Provide the [X, Y] coordinate of the cell's center where the given text is located.  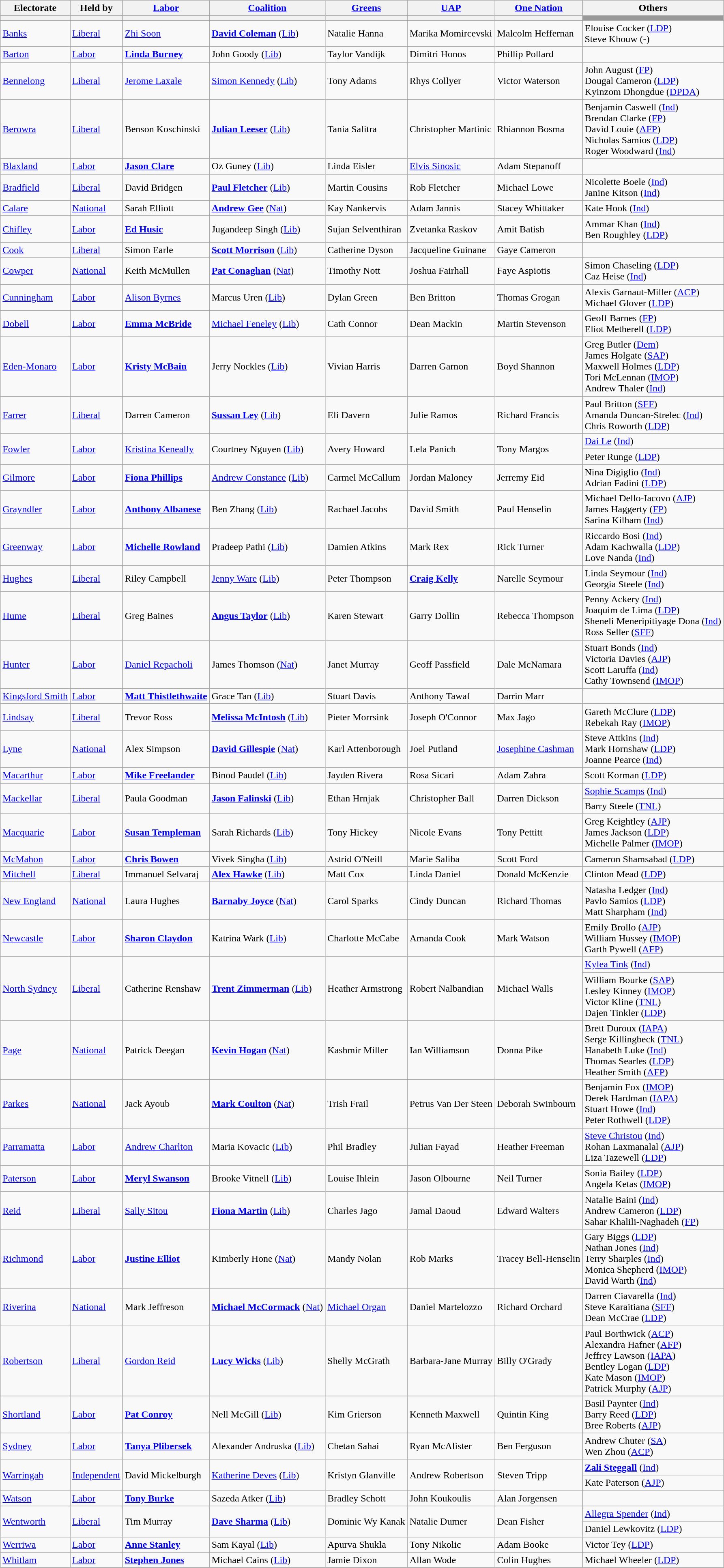
Geoff Passfield [451, 664]
Pieter Morrsink [366, 717]
Adam Jannis [451, 208]
Ben Britton [451, 297]
David Gillespie (Nat) [267, 749]
Lindsay [35, 717]
Fowler [35, 449]
Linda Burney [166, 54]
Nicole Evans [451, 833]
Boyd Shannon [539, 367]
Chris Bowen [166, 859]
Victor Waterson [539, 81]
Laura Hughes [166, 901]
Basil Paynter (Ind) Barry Reed (LDP) Bree Roberts (AJP) [653, 1415]
Fiona Phillips [166, 478]
Kimberly Hone (Nat) [267, 1259]
Bradfield [35, 187]
Paul Fletcher (Lib) [267, 187]
Keith McMullen [166, 271]
Benjamin Fox (IMOP) Derek Hardman (IAPA) Stuart Howe (Ind) Peter Rothwell (LDP) [653, 1104]
Lyne [35, 749]
Rebecca Thompson [539, 616]
Marika Momircevski [451, 33]
Whitlam [35, 1560]
Paula Goodman [166, 798]
Andrew Charlton [166, 1147]
Riverina [35, 1307]
Linda Eisler [366, 166]
Donald McKenzie [539, 874]
Faye Aspiotis [539, 271]
Sharon Claydon [166, 938]
Jamal Daoud [451, 1210]
Joseph O'Connor [451, 717]
Melissa McIntosh (Lib) [267, 717]
Mitchell [35, 874]
Kingsford Smith [35, 696]
Bennelong [35, 81]
David Coleman (Lib) [267, 33]
Kim Grierson [366, 1415]
Banks [35, 33]
Karl Attenborough [366, 749]
Lucy Wicks (Lib) [267, 1360]
David Smith [451, 509]
Darren Cameron [166, 415]
Page [35, 1050]
Sazeda Atker (Lib) [267, 1498]
Peter Thompson [366, 578]
Scott Korman (LDP) [653, 775]
Rachael Jacobs [366, 509]
Courtney Nguyen (Lib) [267, 449]
Jerome Laxale [166, 81]
Louise Ihlein [366, 1179]
Catherine Renshaw [166, 989]
Alex Hawke (Lib) [267, 874]
Sonia Bailey (LDP) Angela Ketas (IMOP) [653, 1179]
Hughes [35, 578]
Barbara-Jane Murray [451, 1360]
Mandy Nolan [366, 1259]
Tony Pettitt [539, 833]
Dave Sharma (Lib) [267, 1521]
Quintin King [539, 1415]
Barry Steele (TNL) [653, 806]
Adam Stepanoff [539, 166]
Rob Fletcher [451, 187]
Alan Jorgensen [539, 1498]
Elouise Cocker (LDP)Steve Khouw (-) [653, 33]
Stuart Bonds (Ind) Victoria Davies (AJP) Scott Laruffa (Ind) Cathy Townsend (IMOP) [653, 664]
Gareth McClure (LDP) Rebekah Ray (IMOP) [653, 717]
Eden-Monaro [35, 367]
Mike Freelander [166, 775]
Jordan Maloney [451, 478]
Robert Nalbandian [451, 989]
Catherine Dyson [366, 250]
Macquarie [35, 833]
John August (FP) Dougal Cameron (LDP) Kyinzom Dhongdue (DPDA) [653, 81]
Independent [96, 1475]
Matt Cox [366, 874]
Gilmore [35, 478]
Deborah Swinbourn [539, 1104]
Newcastle [35, 938]
Richard Thomas [539, 901]
Riccardo Bosi (Ind) Adam Kachwalla (LDP) Love Nanda (Ind) [653, 547]
Gordon Reid [166, 1360]
Steven Tripp [539, 1475]
Kate Paterson (AJP) [653, 1483]
Julie Ramos [451, 415]
Dylan Green [366, 297]
Katherine Deves (Lib) [267, 1475]
One Nation [539, 8]
Marie Saliba [451, 859]
Joshua Fairhall [451, 271]
Jack Ayoub [166, 1104]
Pradeep Pathi (Lib) [267, 547]
Anthony Albanese [166, 509]
Natalie Hanna [366, 33]
Michael Cains (Lib) [267, 1560]
Heather Armstrong [366, 989]
Angus Taylor (Lib) [267, 616]
Trevor Ross [166, 717]
North Sydney [35, 989]
Paterson [35, 1179]
Michael McCormack (Nat) [267, 1307]
Apurva Shukla [366, 1544]
Nicolette Boele (Ind)Janine Kitson (Ind) [653, 187]
Mark Coulton (Nat) [267, 1104]
Andrew Constance (Lib) [267, 478]
Stacey Whittaker [539, 208]
Sally Sitou [166, 1210]
Jerry Nockles (Lib) [267, 367]
John Koukoulis [451, 1498]
Dimitri Honos [451, 54]
Barton [35, 54]
Matt Thistlethwaite [166, 696]
Janet Murray [366, 664]
Held by [96, 8]
Grayndler [35, 509]
Sydney [35, 1446]
Michael Lowe [539, 187]
Timothy Nott [366, 271]
Kristyn Glanville [366, 1475]
Max Jago [539, 717]
Vivek Singha (Lib) [267, 859]
Cowper [35, 271]
Garry Dollin [451, 616]
Elvis Sinosic [451, 166]
Julian Leeser (Lib) [267, 129]
Kylea Tink (Ind) [653, 964]
Simon Chaseling (LDP) Caz Heise (Ind) [653, 271]
Warringah [35, 1475]
Emily Brollo (AJP)William Hussey (IMOP)Garth Pywell (AFP) [653, 938]
Billy O'Grady [539, 1360]
Cindy Duncan [451, 901]
Kevin Hogan (Nat) [267, 1050]
Chifley [35, 229]
Farrer [35, 415]
Pat Conroy [166, 1415]
Macarthur [35, 775]
Allegra Spender (Ind) [653, 1514]
Immanuel Selvaraj [166, 874]
Tony Nikolic [451, 1544]
Sarah Elliott [166, 208]
Robertson [35, 1360]
Reid [35, 1210]
Rick Turner [539, 547]
Meryl Swanson [166, 1179]
Craig Kelly [451, 578]
Tim Murray [166, 1521]
UAP [451, 8]
Sam Kayal (Lib) [267, 1544]
Ryan McAlister [451, 1446]
Phil Bradley [366, 1147]
Dobell [35, 324]
Parkes [35, 1104]
Martin Cousins [366, 187]
Cunningham [35, 297]
Amit Batish [539, 229]
Darren Garnon [451, 367]
Shelly McGrath [366, 1360]
Paul Henselin [539, 509]
Daniel Martelozzo [451, 1307]
Linda Seymour (Ind) Georgia Steele (Ind) [653, 578]
Justine Elliot [166, 1259]
Simon Earle [166, 250]
Werriwa [35, 1544]
Cameron Shamsabad (LDP) [653, 859]
Gary Biggs (LDP) Nathan Jones (Ind) Terry Sharples (Ind) Monica Shepherd (IMOP) David Warth (Ind) [653, 1259]
Thomas Grogan [539, 297]
Mark Jeffreson [166, 1307]
Dale McNamara [539, 664]
Petrus Van Der Steen [451, 1104]
Zvetanka Raskov [451, 229]
Richard Orchard [539, 1307]
Tony Hickey [366, 833]
Blaxland [35, 166]
Parramatta [35, 1147]
Hunter [35, 664]
Taylor Vandijk [366, 54]
Daniel Repacholi [166, 664]
Dean Mackin [451, 324]
Binod Paudel (Lib) [267, 775]
Chetan Sahai [366, 1446]
Others [653, 8]
Andrew Gee (Nat) [267, 208]
Darren Dickson [539, 798]
Carol Sparks [366, 901]
Eli Davern [366, 415]
Electorate [35, 8]
Michael Dello-Iacovo (AJP) James Haggerty (FP) Sarina Kilham (Ind) [653, 509]
Christopher Martinic [451, 129]
Julian Fayad [451, 1147]
Jenny Ware (Lib) [267, 578]
Tony Margos [539, 449]
Kenneth Maxwell [451, 1415]
Dean Fisher [539, 1521]
Sujan Selventhiran [366, 229]
Riley Campbell [166, 578]
Sussan Ley (Lib) [267, 415]
Amanda Cook [451, 938]
Narelle Seymour [539, 578]
Paul Britton (SFF) Amanda Duncan-Strelec (Ind) Chris Roworth (LDP) [653, 415]
Adam Zahra [539, 775]
Ben Zhang (Lib) [267, 509]
Steve Christou (Ind) Rohan Laxmanalal (AJP) Liza Tazewell (LDP) [653, 1147]
Geoff Barnes (FP)Eliot Metherell (LDP) [653, 324]
Sarah Richards (Lib) [267, 833]
Pat Conaghan (Nat) [267, 271]
Charles Jago [366, 1210]
Kate Hook (Ind) [653, 208]
Rhiannon Bosma [539, 129]
Edward Walters [539, 1210]
Coalition [267, 8]
Malcolm Heffernan [539, 33]
Tracey Bell-Henselin [539, 1259]
Mark Watson [539, 938]
Tania Salitra [366, 129]
Kristy McBain [166, 367]
Scott Ford [539, 859]
Tanya Plibersek [166, 1446]
Victor Tey (LDP) [653, 1544]
Michael Walls [539, 989]
Brett Duroux (IAPA) Serge Killingbeck (TNL) Hanabeth Luke (Ind) Thomas Searles (LDP) Heather Smith (AFP) [653, 1050]
David Bridgen [166, 187]
Anne Stanley [166, 1544]
Zali Steggall (Ind) [653, 1467]
John Goody (Lib) [267, 54]
Susan Templeman [166, 833]
Bradley Schott [366, 1498]
Kay Nankervis [366, 208]
New England [35, 901]
Ed Husic [166, 229]
Avery Howard [366, 449]
Michael Feneley (Lib) [267, 324]
Allan Wode [451, 1560]
Colin Hughes [539, 1560]
William Bourke (SAP) Lesley Kinney (IMOP) Victor Kline (TNL) Dajen Tinkler (LDP) [653, 996]
Charlotte McCabe [366, 938]
Jason Falinski (Lib) [267, 798]
Neil Turner [539, 1179]
Darren Ciavarella (Ind) Steve Karaitiana (SFF) Dean McCrae (LDP) [653, 1307]
Scott Morrison (Lib) [267, 250]
Jason Clare [166, 166]
Jerremy Eid [539, 478]
Andrew Chuter (SA)Wen Zhou (ACP) [653, 1446]
Mark Rex [451, 547]
Calare [35, 208]
Emma McBride [166, 324]
Astrid O'Neill [366, 859]
Ian Williamson [451, 1050]
Wentworth [35, 1521]
Christopher Ball [451, 798]
Linda Daniel [451, 874]
Mackellar [35, 798]
Jayden Rivera [366, 775]
Michelle Rowland [166, 547]
Clinton Mead (LDP) [653, 874]
Grace Tan (Lib) [267, 696]
Brooke Vitnell (Lib) [267, 1179]
Tony Adams [366, 81]
Josephine Cashman [539, 749]
Barnaby Joyce (Nat) [267, 901]
Alexis Garnaut-Miller (ACP) Michael Glover (LDP) [653, 297]
Hume [35, 616]
Greg Keightley (AJP)James Jackson (LDP)Michelle Palmer (IMOP) [653, 833]
Berowra [35, 129]
Natasha Ledger (Ind) Pavlo Samios (LDP)Matt Sharpham (Ind) [653, 901]
Darrin Marr [539, 696]
Oz Guney (Lib) [267, 166]
Maria Kovacic (Lib) [267, 1147]
Heather Freeman [539, 1147]
Damien Atkins [366, 547]
Ammar Khan (Ind) Ben Roughley (LDP) [653, 229]
Lela Panich [451, 449]
Alison Byrnes [166, 297]
Natalie Baini (Ind) Andrew Cameron (LDP) Sahar Khalili-Naghadeh (FP) [653, 1210]
Alexander Andruska (Lib) [267, 1446]
Anthony Tawaf [451, 696]
Jacqueline Guinane [451, 250]
Benjamin Caswell (Ind) Brendan Clarke (FP) David Louie (AFP)Nicholas Samios (LDP)Roger Woodward (Ind) [653, 129]
Kashmir Miller [366, 1050]
Peter Runge (LDP) [653, 457]
Sophie Scamps (Ind) [653, 790]
Stephen Jones [166, 1560]
Fiona Martin (Lib) [267, 1210]
Vivian Harris [366, 367]
Nell McGill (Lib) [267, 1415]
McMahon [35, 859]
James Thomson (Nat) [267, 664]
Kristina Keneally [166, 449]
Richmond [35, 1259]
Dominic Wy Kanak [366, 1521]
Andrew Robertson [451, 1475]
Marcus Uren (Lib) [267, 297]
Ben Ferguson [539, 1446]
Cath Connor [366, 324]
Alex Simpson [166, 749]
Richard Francis [539, 415]
Rhys Collyer [451, 81]
Daniel Lewkovitz (LDP) [653, 1529]
Penny Ackery (Ind)Joaquim de Lima (LDP)Sheneli Meneripitiyage Dona (Ind)Ross Seller (SFF) [653, 616]
Stuart Davis [366, 696]
Donna Pike [539, 1050]
Rosa Sicari [451, 775]
Rob Marks [451, 1259]
Patrick Deegan [166, 1050]
Adam Booke [539, 1544]
Greens [366, 8]
Simon Kennedy (Lib) [267, 81]
Dai Le (Ind) [653, 441]
Trent Zimmerman (Lib) [267, 989]
Ethan Hrnjak [366, 798]
Greenway [35, 547]
Greg Butler (Dem) James Holgate (SAP) Maxwell Holmes (LDP) Tori McLennan (IMOP) Andrew Thaler (Ind) [653, 367]
Natalie Dumer [451, 1521]
Martin Stevenson [539, 324]
Michael Wheeler (LDP) [653, 1560]
Joel Putland [451, 749]
Trish Frail [366, 1104]
Carmel McCallum [366, 478]
Nina Digiglio (Ind) Adrian Fadini (LDP) [653, 478]
Watson [35, 1498]
Michael Organ [366, 1307]
Karen Stewart [366, 616]
Jason Olbourne [451, 1179]
Zhi Soon [166, 33]
David Mickelburgh [166, 1475]
Gaye Cameron [539, 250]
Jugandeep Singh (Lib) [267, 229]
Shortland [35, 1415]
Cook [35, 250]
Tony Burke [166, 1498]
Benson Koschinski [166, 129]
Phillip Pollard [539, 54]
Katrina Wark (Lib) [267, 938]
Paul Borthwick (ACP) Alexandra Hafner (AFP) Jeffrey Lawson (IAPA) Bentley Logan (LDP) Kate Mason (IMOP) Patrick Murphy (AJP) [653, 1360]
Greg Baines [166, 616]
Jamie Dixon [366, 1560]
Steve Attkins (Ind) Mark Hornshaw (LDP)Joanne Pearce (Ind) [653, 749]
